Return [X, Y] of the center of cell containing provided text 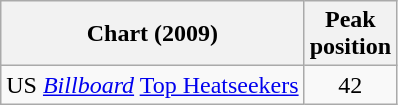
Chart (2009) [152, 34]
US Billboard Top Heatseekers [152, 85]
42 [350, 85]
Peakposition [350, 34]
